Capture the cell that displays the provided text and extract its [x, y] central coordinate. 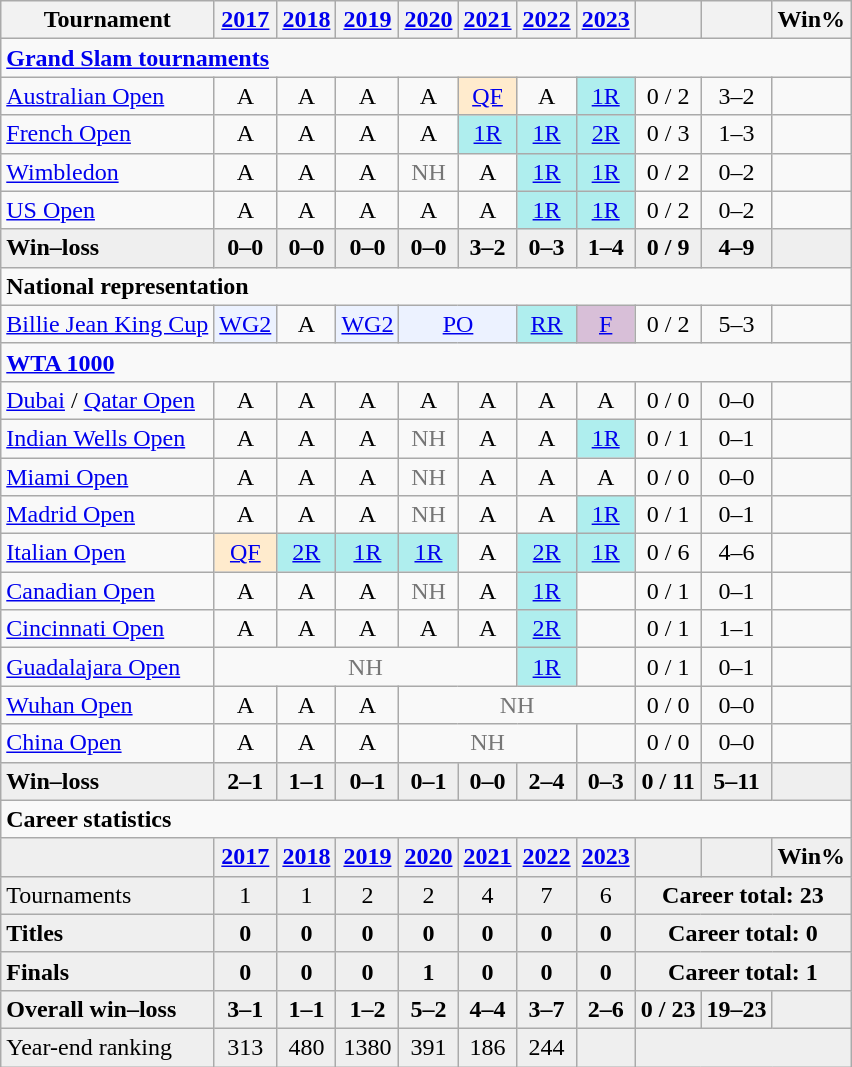
4–4 [488, 1009]
3–1 [246, 1009]
1380 [368, 1047]
Overall win–loss [108, 1009]
National representation [426, 286]
2–1 [246, 781]
Wimbledon [108, 172]
313 [246, 1047]
US Open [108, 210]
5–2 [428, 1009]
French Open [108, 134]
Billie Jean King Cup [108, 324]
Indian Wells Open [108, 438]
0 / 6 [668, 553]
480 [306, 1047]
Tournament [108, 20]
0 / 3 [668, 134]
Grand Slam tournaments [426, 58]
Career statistics [426, 819]
Career total: 0 [742, 933]
PO [458, 324]
Career total: 1 [742, 971]
Canadian Open [108, 591]
0 / 11 [668, 781]
WTA 1000 [426, 362]
3–7 [546, 1009]
4 [488, 895]
7 [546, 895]
4–6 [736, 553]
Year-end ranking [108, 1047]
China Open [108, 743]
186 [488, 1047]
19–23 [736, 1009]
F [606, 324]
1–4 [606, 248]
Madrid Open [108, 515]
0 / 23 [668, 1009]
Titles [108, 933]
Australian Open [108, 96]
6 [606, 895]
Wuhan Open [108, 705]
Finals [108, 971]
Guadalajara Open [108, 667]
Miami Open [108, 477]
1–3 [736, 134]
5–3 [736, 324]
Tournaments [108, 895]
2–4 [546, 781]
5–11 [736, 781]
1–2 [368, 1009]
RR [546, 324]
2–6 [606, 1009]
Dubai / Qatar Open [108, 400]
Career total: 23 [742, 895]
Italian Open [108, 553]
Cincinnati Open [108, 629]
391 [428, 1047]
4–9 [736, 248]
244 [546, 1047]
0 / 9 [668, 248]
